For the text-containing cell, return its midpoint in [X, Y] coordinate format. 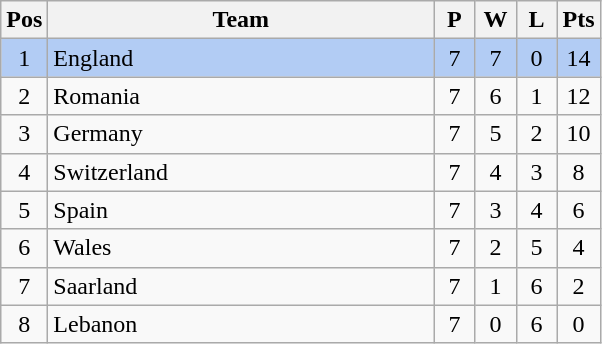
England [241, 58]
Lebanon [241, 324]
P [454, 20]
Pos [24, 20]
Switzerland [241, 172]
Germany [241, 134]
10 [578, 134]
Romania [241, 96]
Pts [578, 20]
Team [241, 20]
12 [578, 96]
L [536, 20]
Saarland [241, 286]
Wales [241, 248]
14 [578, 58]
Spain [241, 210]
W [496, 20]
